Detect which cell encompasses the target text, then output its (X, Y) center coordinate. 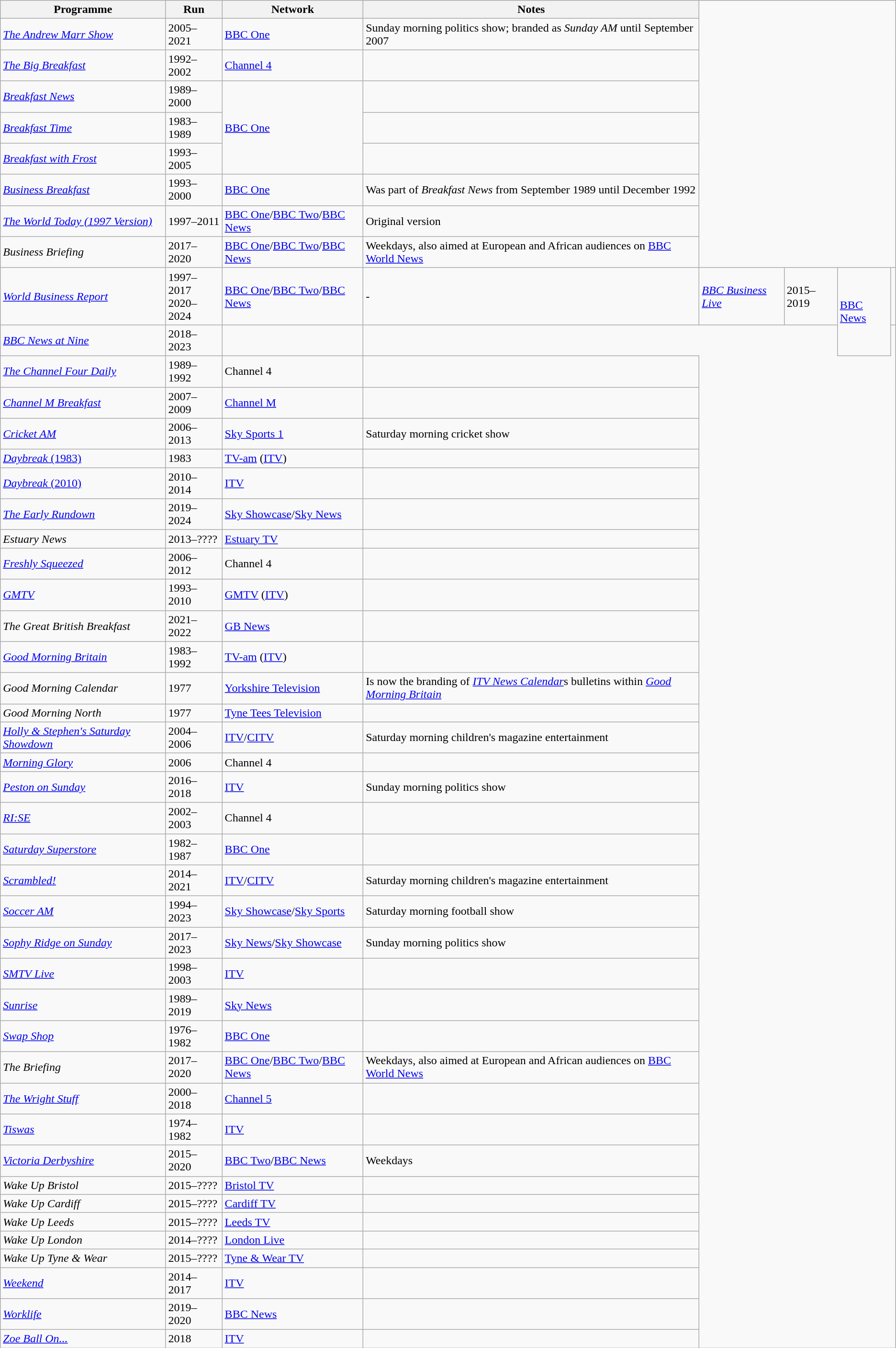
Wake Up Bristol (83, 1185)
World Business Report (83, 296)
1976–1982 (194, 1036)
2017–2023 (194, 943)
GMTV (83, 595)
Sky Showcase/Sky News (293, 514)
The Andrew Marr Show (83, 34)
1997–20172020–2024 (194, 296)
Weekdays (531, 1160)
GB News (293, 626)
Worklife (83, 1314)
Holly & Stephen's Saturday Showdown (83, 737)
1992–2002 (194, 65)
Channel M Breakfast (83, 402)
Swap Shop (83, 1036)
Network (293, 10)
Run (194, 10)
Leeds TV (293, 1222)
1982–1987 (194, 849)
2010–2014 (194, 483)
Cricket AM (83, 434)
2018–2023 (194, 340)
Wake Up Leeds (83, 1222)
Wake Up Cardiff (83, 1203)
Bristol TV (293, 1185)
Business Briefing (83, 252)
Good Morning Calendar (83, 688)
- (531, 296)
1997–2011 (194, 221)
2014–???? (194, 1240)
2000–2018 (194, 1098)
2015–2020 (194, 1160)
1989–1992 (194, 371)
1993–2000 (194, 190)
The Channel Four Daily (83, 371)
BBC Business Live (742, 296)
1993–2005 (194, 159)
London Live (293, 1240)
Tyne Tees Television (293, 713)
1989–2019 (194, 1005)
2004–2006 (194, 737)
2007–2009 (194, 402)
2016–2018 (194, 787)
Daybreak (2010) (83, 483)
1983 (194, 459)
Cardiff TV (293, 1203)
SMTV Live (83, 974)
Sunday morning politics show; branded as Sunday AM until September 2007 (531, 34)
2002–2003 (194, 818)
Programme (83, 10)
Breakfast with Frost (83, 159)
Saturday morning football show (531, 911)
Yorkshire Television (293, 688)
Original version (531, 221)
Saturday morning cricket show (531, 434)
The Wright Stuff (83, 1098)
Channel 5 (293, 1098)
Scrambled! (83, 881)
The Big Breakfast (83, 65)
Breakfast News (83, 97)
RI:SE (83, 818)
Channel M (293, 402)
Estuary News (83, 539)
Sky Showcase/Sky Sports (293, 911)
Good Morning North (83, 713)
Good Morning Britain (83, 657)
Tyne & Wear TV (293, 1258)
1998–2003 (194, 974)
Sky News/Sky Showcase (293, 943)
BBC Two/BBC News (293, 1160)
1989–2000 (194, 97)
Wake Up Tyne & Wear (83, 1258)
Sunrise (83, 1005)
1983–1992 (194, 657)
1983–1989 (194, 127)
Sky News (293, 1005)
2006 (194, 762)
Estuary TV (293, 539)
2014–2017 (194, 1283)
2006–2012 (194, 564)
Tiswas (83, 1130)
1974–1982 (194, 1130)
Saturday Superstore (83, 849)
2019–2020 (194, 1314)
Soccer AM (83, 911)
Business Breakfast (83, 190)
The Briefing (83, 1067)
Sophy Ridge on Sunday (83, 943)
The World Today (1997 Version) (83, 221)
Victoria Derbyshire (83, 1160)
1994–2023 (194, 911)
2013–???? (194, 539)
GMTV (ITV) (293, 595)
Was part of Breakfast News from September 1989 until December 1992 (531, 190)
Notes (531, 10)
2019–2024 (194, 514)
2015–2019 (811, 296)
1993–2010 (194, 595)
2014–2021 (194, 881)
Daybreak (1983) (83, 459)
2006–2013 (194, 434)
Is now the branding of ITV News Calendars bulletins within Good Morning Britain (531, 688)
Peston on Sunday (83, 787)
Zoe Ball On... (83, 1339)
The Great British Breakfast (83, 626)
2018 (194, 1339)
Wake Up London (83, 1240)
Freshly Squeezed (83, 564)
2021–2022 (194, 626)
Morning Glory (83, 762)
BBC News at Nine (83, 340)
Sky Sports 1 (293, 434)
Breakfast Time (83, 127)
2005–2021 (194, 34)
Weekend (83, 1283)
The Early Rundown (83, 514)
